Provide the [x, y] coordinate of the cell's center where the given text is located.  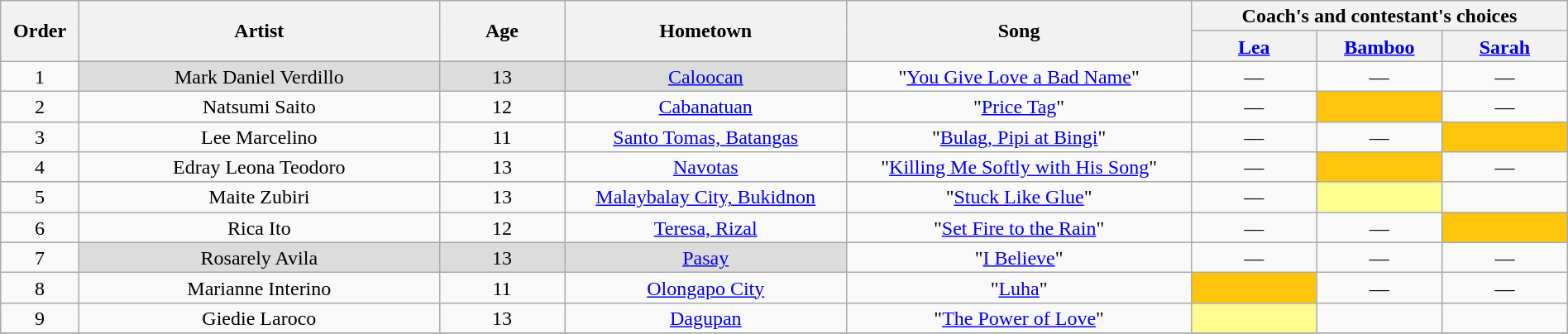
"Bulag, Pipi at Bingi" [1019, 137]
"You Give Love a Bad Name" [1019, 76]
Dagupan [706, 317]
Giedie Laroco [259, 317]
4 [40, 167]
Order [40, 31]
"I Believe" [1019, 258]
Rosarely Avila [259, 258]
"Price Tag" [1019, 106]
"Stuck Like Glue" [1019, 197]
Teresa, Rizal [706, 228]
Pasay [706, 258]
Artist [259, 31]
Song [1019, 31]
8 [40, 288]
Caloocan [706, 76]
Sarah [1505, 46]
Lea [1255, 46]
Malaybalay City, Bukidnon [706, 197]
Navotas [706, 167]
3 [40, 137]
Natsumi Saito [259, 106]
"Set Fire to the Rain" [1019, 228]
Olongapo City [706, 288]
Hometown [706, 31]
Santo Tomas, Batangas [706, 137]
9 [40, 317]
Maite Zubiri [259, 197]
6 [40, 228]
1 [40, 76]
"The Power of Love" [1019, 317]
Coach's and contestant's choices [1379, 17]
2 [40, 106]
"Luha" [1019, 288]
7 [40, 258]
Cabanatuan [706, 106]
Mark Daniel Verdillo [259, 76]
Rica Ito [259, 228]
"Killing Me Softly with His Song" [1019, 167]
Marianne Interino [259, 288]
Edray Leona Teodoro [259, 167]
Age [502, 31]
Bamboo [1379, 46]
5 [40, 197]
Lee Marcelino [259, 137]
